Provide the (x, y) coordinate of the cell's center where the given text is located.  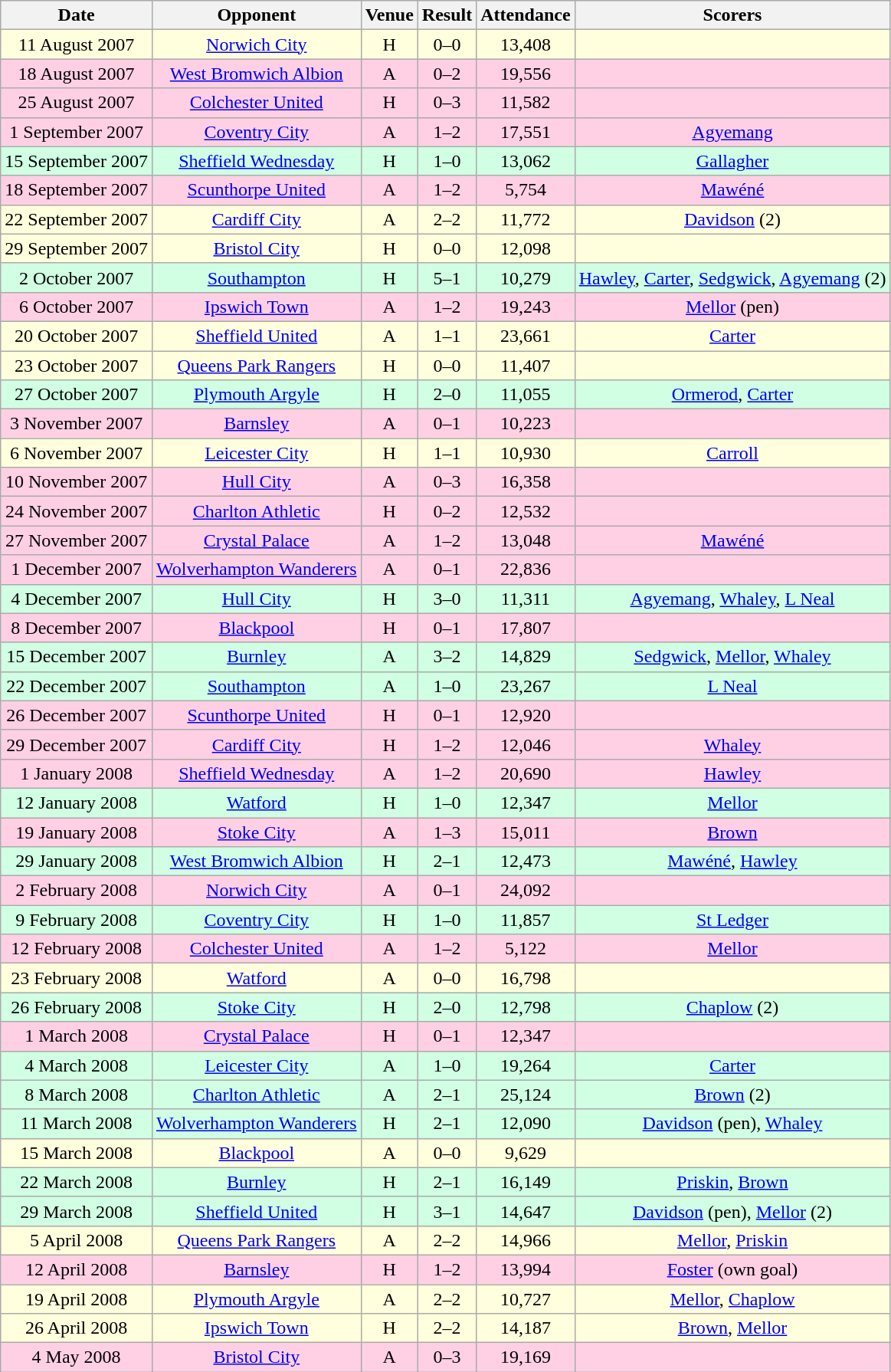
19,169 (526, 1357)
10,223 (526, 424)
26 February 2008 (77, 1007)
Hawley (732, 773)
25,124 (526, 1095)
Brown, Mellor (732, 1328)
15 December 2007 (77, 657)
Gallagher (732, 161)
4 March 2008 (77, 1065)
16,358 (526, 482)
15 March 2008 (77, 1153)
Venue (389, 15)
23 October 2007 (77, 366)
Attendance (526, 15)
26 April 2008 (77, 1328)
25 August 2007 (77, 103)
14,647 (526, 1211)
Davidson (2) (732, 219)
Brown (2) (732, 1095)
27 October 2007 (77, 395)
Result (447, 15)
13,048 (526, 540)
Ormerod, Carter (732, 395)
12 February 2008 (77, 949)
26 December 2007 (77, 715)
16,149 (526, 1182)
15 September 2007 (77, 161)
Davidson (pen), Mellor (2) (732, 1211)
Agyemang, Whaley, L Neal (732, 599)
22 September 2007 (77, 219)
14,829 (526, 657)
13,994 (526, 1269)
3–0 (447, 599)
29 September 2007 (77, 248)
5,754 (526, 190)
St Ledger (732, 920)
10,930 (526, 453)
12,532 (526, 511)
11 March 2008 (77, 1124)
L Neal (732, 686)
1 December 2007 (77, 569)
19,556 (526, 74)
Sedgwick, Mellor, Whaley (732, 657)
3–2 (447, 657)
12,798 (526, 1007)
1–3 (447, 832)
2 October 2007 (77, 277)
22 December 2007 (77, 686)
22 March 2008 (77, 1182)
22,836 (526, 569)
29 March 2008 (77, 1211)
14,966 (526, 1240)
11,582 (526, 103)
29 December 2007 (77, 744)
Carroll (732, 453)
27 November 2007 (77, 540)
Priskin, Brown (732, 1182)
14,187 (526, 1328)
3 November 2007 (77, 424)
12 January 2008 (77, 803)
10 November 2007 (77, 482)
11,055 (526, 395)
Foster (own goal) (732, 1269)
Date (77, 15)
17,807 (526, 628)
17,551 (526, 132)
Whaley (732, 744)
Brown (732, 832)
10,727 (526, 1299)
1 March 2008 (77, 1036)
1 September 2007 (77, 132)
Davidson (pen), Whaley (732, 1124)
4 December 2007 (77, 599)
19 January 2008 (77, 832)
10,279 (526, 277)
23 February 2008 (77, 978)
18 September 2007 (77, 190)
11,857 (526, 920)
12 April 2008 (77, 1269)
Hawley, Carter, Sedgwick, Agyemang (2) (732, 277)
12,920 (526, 715)
12,098 (526, 248)
Mawéné, Hawley (732, 862)
Mellor (pen) (732, 307)
13,062 (526, 161)
23,267 (526, 686)
20 October 2007 (77, 336)
12,473 (526, 862)
16,798 (526, 978)
Mellor, Chaplow (732, 1299)
11,311 (526, 599)
24,092 (526, 891)
11 August 2007 (77, 44)
6 October 2007 (77, 307)
3–1 (447, 1211)
19,243 (526, 307)
Mellor, Priskin (732, 1240)
8 March 2008 (77, 1095)
Agyemang (732, 132)
11,772 (526, 219)
4 May 2008 (77, 1357)
Opponent (256, 15)
23,661 (526, 336)
12,090 (526, 1124)
5–1 (447, 277)
19 April 2008 (77, 1299)
5,122 (526, 949)
15,011 (526, 832)
6 November 2007 (77, 453)
11,407 (526, 366)
29 January 2008 (77, 862)
9,629 (526, 1153)
9 February 2008 (77, 920)
Scorers (732, 15)
20,690 (526, 773)
2 February 2008 (77, 891)
5 April 2008 (77, 1240)
18 August 2007 (77, 74)
13,408 (526, 44)
8 December 2007 (77, 628)
1 January 2008 (77, 773)
12,046 (526, 744)
Chaplow (2) (732, 1007)
19,264 (526, 1065)
24 November 2007 (77, 511)
